Provide the [X, Y] coordinate of the cell's center where the given text is located.  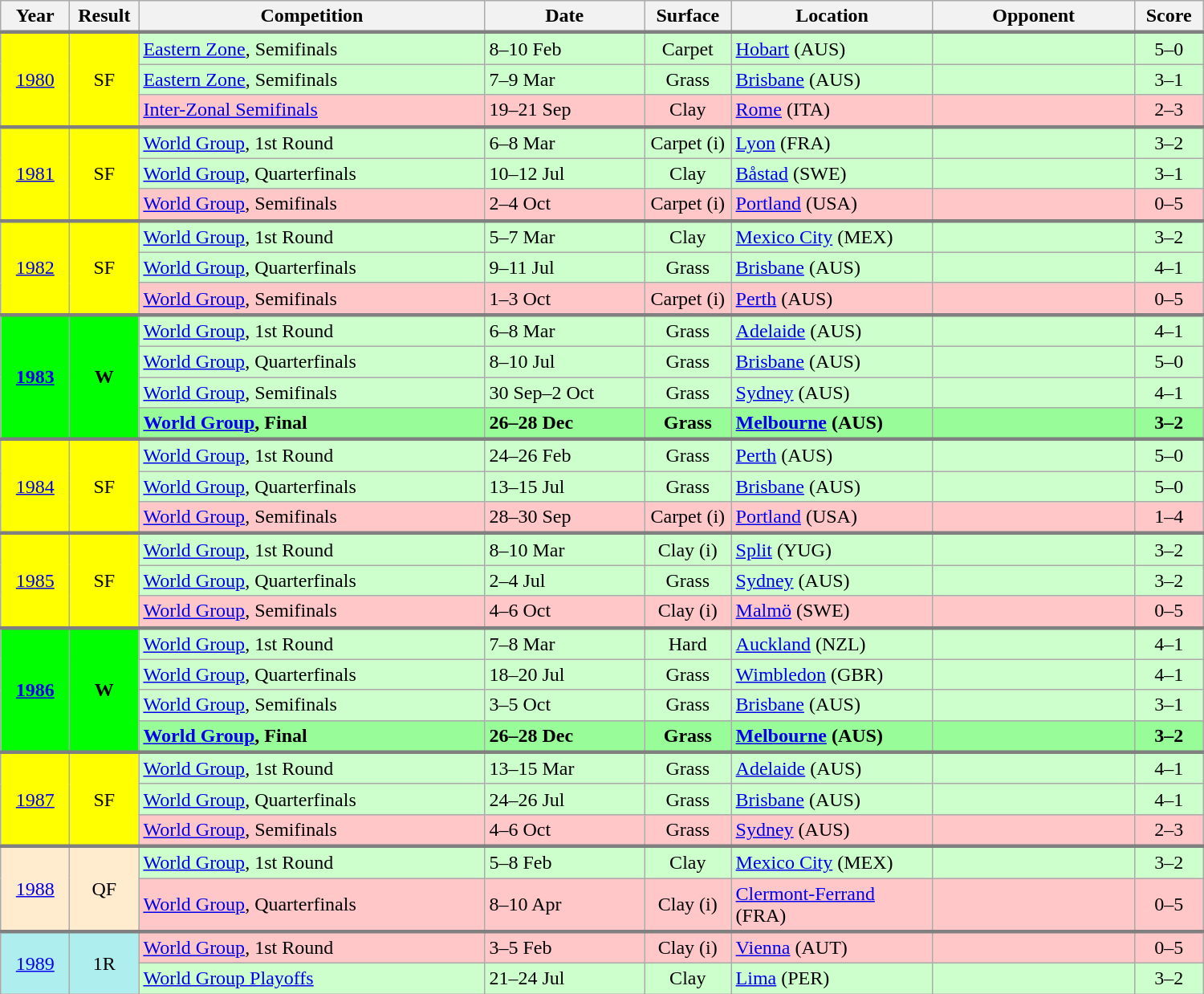
Lima (PER) [832, 979]
1987 [35, 800]
5–7 Mar [565, 237]
3–5 Oct [565, 705]
1984 [35, 487]
13–15 Jul [565, 487]
1982 [35, 268]
1980 [35, 79]
Hard [687, 644]
Date [565, 17]
30 Sep–2 Oct [565, 393]
QF [104, 889]
1–3 Oct [565, 299]
1986 [35, 691]
Clermont-Ferrand (FRA) [832, 906]
Inter-Zonal Semifinals [311, 111]
8–10 Feb [565, 48]
1988 [35, 889]
Malmö (SWE) [832, 612]
2–4 Oct [565, 205]
7–8 Mar [565, 644]
1981 [35, 173]
28–30 Sep [565, 518]
Surface [687, 17]
13–15 Mar [565, 768]
8–10 Apr [565, 906]
Vienna (AUT) [832, 947]
8–10 Mar [565, 549]
1985 [35, 580]
1983 [35, 377]
10–12 Jul [565, 173]
Score [1169, 17]
Location [832, 17]
Wimbledon (GBR) [832, 674]
Båstad (SWE) [832, 173]
21–24 Jul [565, 979]
Lyon (FRA) [832, 143]
5–8 Feb [565, 862]
Competition [311, 17]
24–26 Feb [565, 455]
19–21 Sep [565, 111]
World Group Playoffs [311, 979]
8–10 Jul [565, 361]
18–20 Jul [565, 674]
Result [104, 17]
Auckland (NZL) [832, 644]
Rome (ITA) [832, 111]
7–9 Mar [565, 79]
Opponent [1034, 17]
Carpet [687, 48]
2–4 Jul [565, 581]
Hobart (AUS) [832, 48]
1–4 [1169, 518]
1989 [35, 963]
24–26 Jul [565, 799]
3–5 Feb [565, 947]
Year [35, 17]
9–11 Jul [565, 267]
1R [104, 963]
Split (YUG) [832, 549]
